Search for the cell housing the specified text and yield its [X, Y] center coordinate. 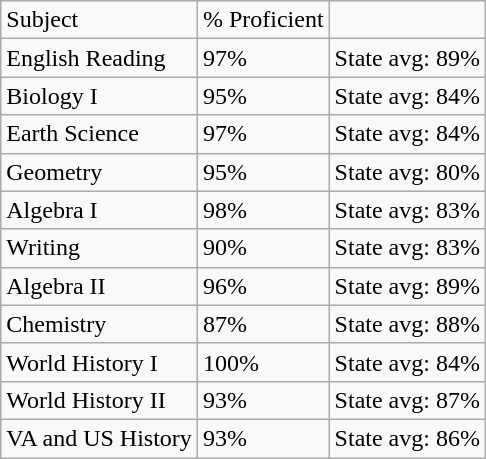
Subject [100, 20]
% Proficient [263, 20]
98% [263, 210]
Geometry [100, 172]
State avg: 80% [407, 172]
VA and US History [100, 438]
World History I [100, 362]
Biology I [100, 96]
Writing [100, 248]
Algebra I [100, 210]
90% [263, 248]
Earth Science [100, 134]
State avg: 88% [407, 324]
State avg: 86% [407, 438]
World History II [100, 400]
English Reading [100, 58]
96% [263, 286]
100% [263, 362]
Algebra II [100, 286]
State avg: 87% [407, 400]
Chemistry [100, 324]
87% [263, 324]
